Extract the [X, Y] coordinate from the center of the cell holding the provided text.  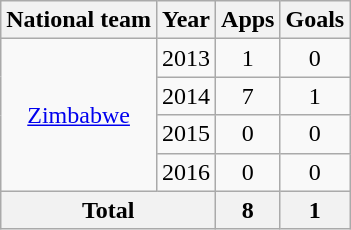
7 [248, 96]
Goals [315, 20]
National team [79, 20]
2016 [186, 172]
8 [248, 210]
2015 [186, 134]
Apps [248, 20]
2014 [186, 96]
Zimbabwe [79, 115]
Year [186, 20]
Total [108, 210]
2013 [186, 58]
